Scan for the cell matching the given text and deliver its (x, y) coordinate at center. 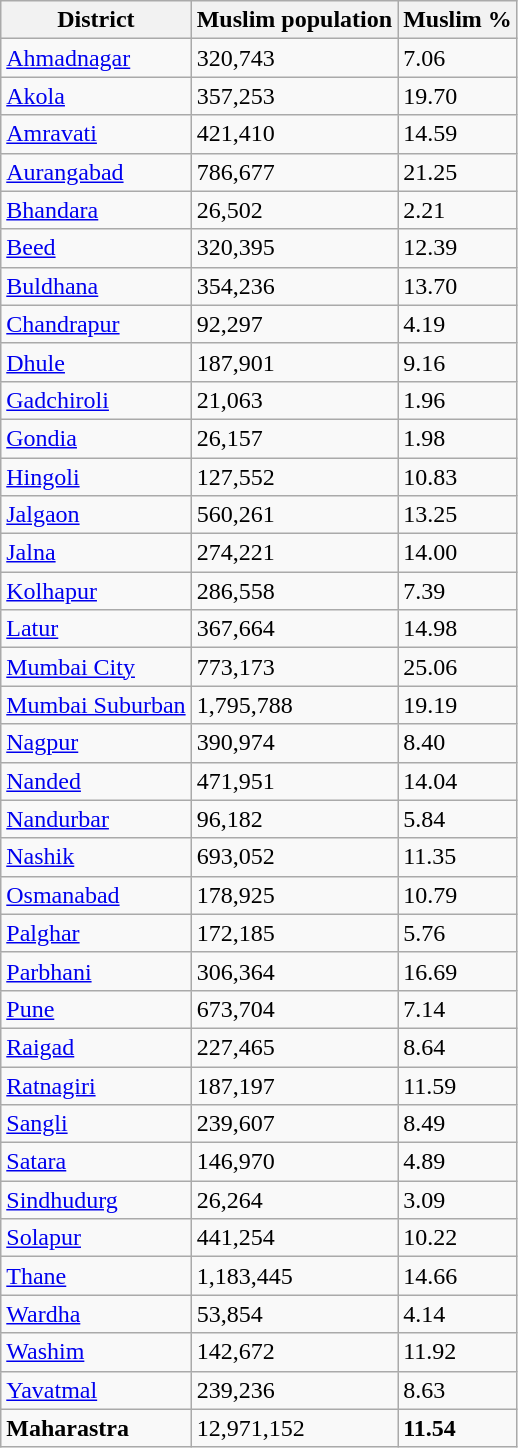
4.89 (458, 1162)
Mumbai Suburban (96, 705)
7.39 (458, 591)
239,236 (294, 1390)
4.19 (458, 324)
26,264 (294, 1200)
8.63 (458, 1390)
Chandrapur (96, 324)
21.25 (458, 172)
14.00 (458, 553)
Jalgaon (96, 515)
786,677 (294, 172)
146,970 (294, 1162)
Wardha (96, 1314)
239,607 (294, 1124)
11.92 (458, 1352)
District (96, 20)
Bhandara (96, 210)
Buldhana (96, 286)
286,558 (294, 591)
227,465 (294, 1047)
Osmanabad (96, 895)
11.54 (458, 1428)
Mumbai City (96, 667)
Nanded (96, 781)
96,182 (294, 819)
367,664 (294, 629)
Sangli (96, 1124)
Raigad (96, 1047)
53,854 (294, 1314)
Thane (96, 1276)
Amravati (96, 134)
441,254 (294, 1238)
Yavatmal (96, 1390)
Gondia (96, 438)
187,901 (294, 362)
Beed (96, 248)
10.79 (458, 895)
Parbhani (96, 971)
673,704 (294, 1009)
Gadchiroli (96, 400)
172,185 (294, 933)
320,395 (294, 248)
2.21 (458, 210)
Solapur (96, 1238)
Nandurbar (96, 819)
471,951 (294, 781)
4.14 (458, 1314)
12,971,152 (294, 1428)
9.16 (458, 362)
8.40 (458, 743)
Maharastra (96, 1428)
1,183,445 (294, 1276)
16.69 (458, 971)
11.59 (458, 1085)
14.98 (458, 629)
Nashik (96, 857)
8.49 (458, 1124)
560,261 (294, 515)
187,197 (294, 1085)
Nagpur (96, 743)
Sindhudurg (96, 1200)
25.06 (458, 667)
1.98 (458, 438)
12.39 (458, 248)
Palghar (96, 933)
13.25 (458, 515)
11.35 (458, 857)
14.66 (458, 1276)
Washim (96, 1352)
421,410 (294, 134)
Satara (96, 1162)
Muslim population (294, 20)
306,364 (294, 971)
320,743 (294, 58)
Aurangabad (96, 172)
Latur (96, 629)
10.83 (458, 477)
10.22 (458, 1238)
1.96 (458, 400)
178,925 (294, 895)
14.59 (458, 134)
21,063 (294, 400)
354,236 (294, 286)
390,974 (294, 743)
5.84 (458, 819)
357,253 (294, 96)
693,052 (294, 857)
26,502 (294, 210)
92,297 (294, 324)
13.70 (458, 286)
Kolhapur (96, 591)
Muslim % (458, 20)
26,157 (294, 438)
773,173 (294, 667)
7.14 (458, 1009)
127,552 (294, 477)
Akola (96, 96)
3.09 (458, 1200)
1,795,788 (294, 705)
7.06 (458, 58)
Dhule (96, 362)
Pune (96, 1009)
5.76 (458, 933)
19.19 (458, 705)
Hingoli (96, 477)
Jalna (96, 553)
19.70 (458, 96)
14.04 (458, 781)
142,672 (294, 1352)
Ratnagiri (96, 1085)
274,221 (294, 553)
Ahmadnagar (96, 58)
8.64 (458, 1047)
